Identify which cell holds the provided text, then report its (X, Y) central coordinate. 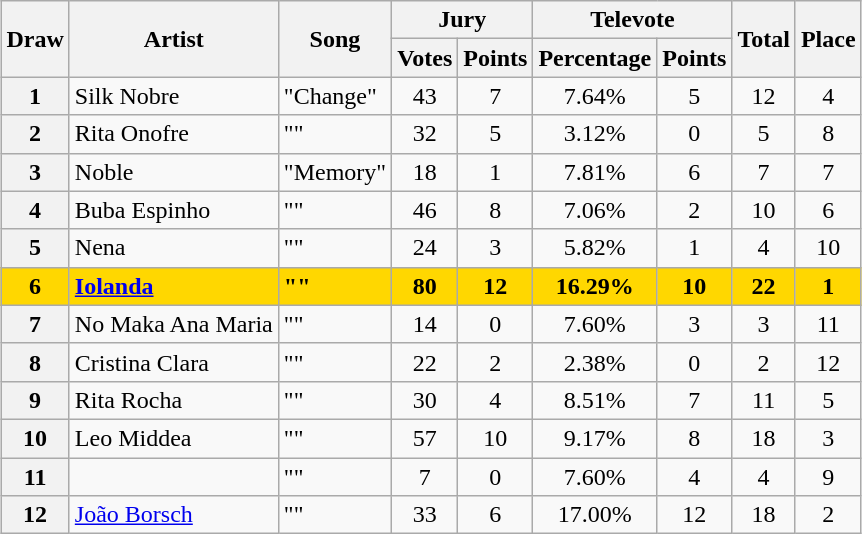
Artist (174, 39)
5.82% (595, 248)
57 (425, 438)
"Change" (334, 96)
80 (425, 286)
9.17% (595, 438)
Silk Nobre (174, 96)
30 (425, 400)
Rita Onofre (174, 134)
Song (334, 39)
Cristina Clara (174, 362)
46 (425, 210)
2.38% (595, 362)
Place (828, 39)
17.00% (595, 515)
Leo Middea (174, 438)
No Maka Ana Maria (174, 324)
Buba Espinho (174, 210)
"Memory" (334, 172)
João Borsch (174, 515)
Rita Rocha (174, 400)
Noble (174, 172)
Iolanda (174, 286)
16.29% (595, 286)
32 (425, 134)
33 (425, 515)
24 (425, 248)
7.64% (595, 96)
Televote (632, 20)
Votes (425, 58)
Draw (35, 39)
7.06% (595, 210)
Total (764, 39)
Percentage (595, 58)
43 (425, 96)
3.12% (595, 134)
8.51% (595, 400)
14 (425, 324)
Jury (462, 20)
7.81% (595, 172)
Nena (174, 248)
